Return the [X, Y] coordinate for the center point of the cell that contains the specified text.  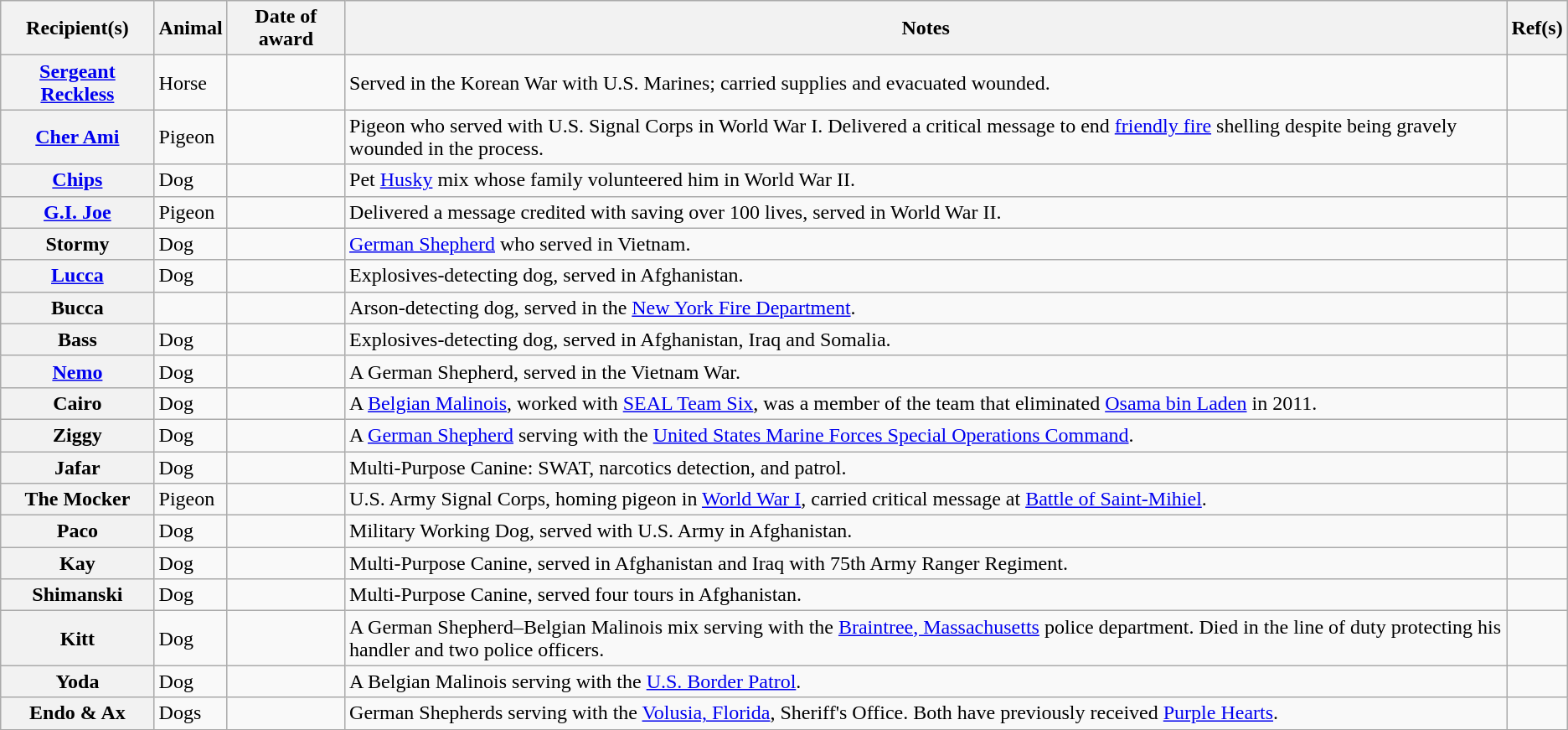
Explosives-detecting dog, served in Afghanistan. [926, 276]
Recipient(s) [77, 28]
Delivered a message credited with saving over 100 lives, served in World War II. [926, 212]
A Belgian Malinois, worked with SEAL Team Six, was a member of the team that eliminated Osama bin Laden in 2011. [926, 403]
Notes [926, 28]
Jafar [77, 467]
Dogs [191, 713]
Animal [191, 28]
Endo & Ax [77, 713]
A Belgian Malinois serving with the U.S. Border Patrol. [926, 681]
Pet Husky mix whose family volunteered him in World War II. [926, 180]
Ziggy [77, 435]
Cairo [77, 403]
Bass [77, 339]
Arson-detecting dog, served in the New York Fire Department. [926, 308]
Kitt [77, 639]
G.I. Joe [77, 212]
Lucca [77, 276]
Chips [77, 180]
A German Shepherd, served in the Vietnam War. [926, 371]
Explosives-detecting dog, served in Afghanistan, Iraq and Somalia. [926, 339]
Paco [77, 531]
German Shepherds serving with the Volusia, Florida, Sheriff's Office. Both have previously received Purple Hearts. [926, 713]
Horse [191, 82]
Multi-Purpose Canine, served in Afghanistan and Iraq with 75th Army Ranger Regiment. [926, 563]
Nemo [77, 371]
A German Shepherd serving with the United States Marine Forces Special Operations Command. [926, 435]
Military Working Dog, served with U.S. Army in Afghanistan. [926, 531]
Cher Ami [77, 137]
Date of award [286, 28]
German Shepherd who served in Vietnam. [926, 244]
The Mocker [77, 500]
U.S. Army Signal Corps, homing pigeon in World War I, carried critical message at Battle of Saint-Mihiel. [926, 500]
Yoda [77, 681]
Kay [77, 563]
Bucca [77, 308]
Sergeant Reckless [77, 82]
Stormy [77, 244]
Multi-Purpose Canine: SWAT, narcotics detection, and patrol. [926, 467]
Multi-Purpose Canine, served four tours in Afghanistan. [926, 595]
Ref(s) [1537, 28]
Shimanski [77, 595]
Served in the Korean War with U.S. Marines; carried supplies and evacuated wounded. [926, 82]
